Determine the (x, y) coordinate at the center of the cell enclosing the given text.  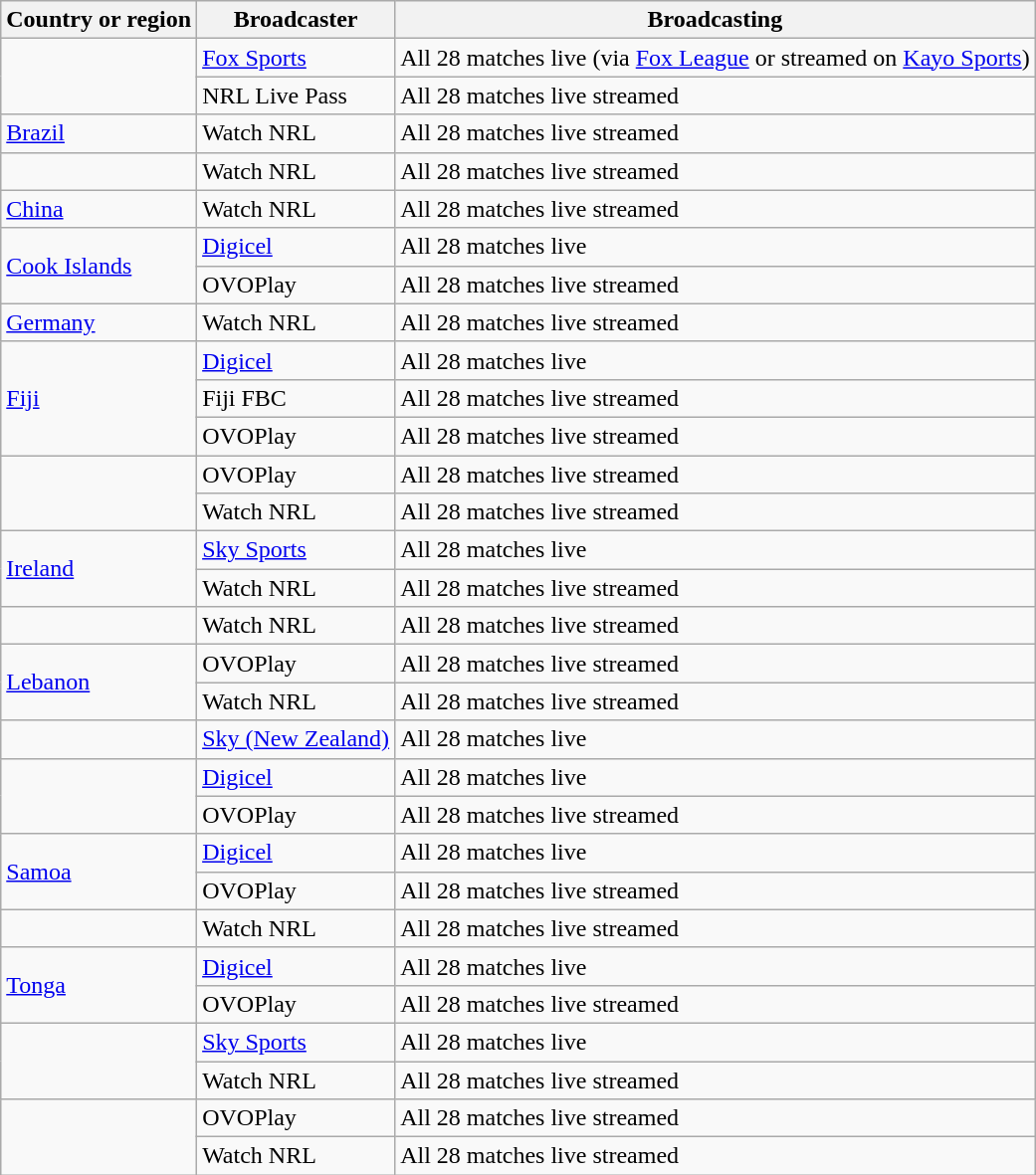
Country or region (100, 20)
Fiji (100, 398)
Cook Islands (100, 266)
Broadcasting (716, 20)
Tonga (100, 985)
Germany (100, 322)
Samoa (100, 872)
Brazil (100, 133)
China (100, 209)
Fiji FBC (297, 398)
All 28 matches live (via Fox League or streamed on Kayo Sports) (716, 58)
Fox Sports (297, 58)
Ireland (100, 569)
Sky (New Zealand) (297, 739)
NRL Live Pass (297, 96)
Lebanon (100, 683)
Broadcaster (297, 20)
